Determine the (x, y) coordinate at the center of the cell enclosing the given text.  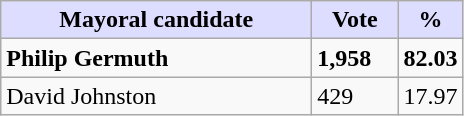
82.03 (430, 58)
17.97 (430, 96)
1,958 (355, 58)
David Johnston (156, 96)
Philip Germuth (156, 58)
Vote (355, 20)
429 (355, 96)
Mayoral candidate (156, 20)
% (430, 20)
